Output the (x, y) coordinate of the center of the cell containing the given text.  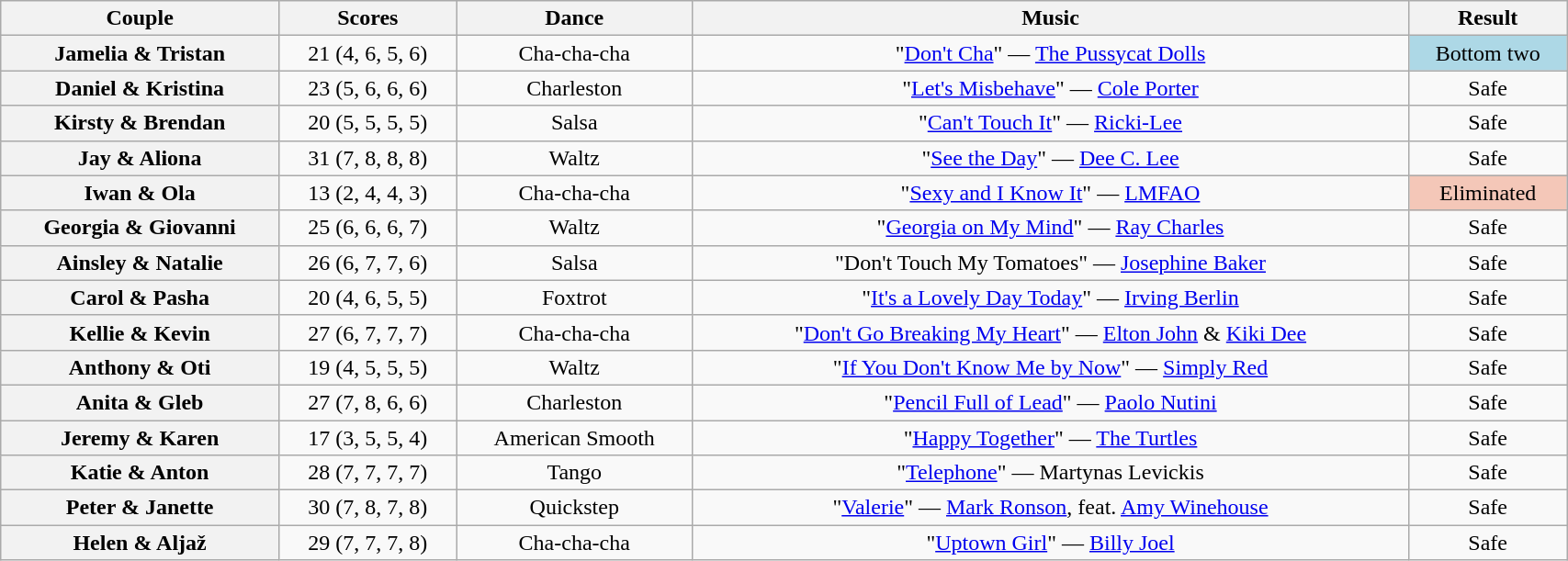
Daniel & Kristina (140, 88)
"If You Don't Know Me by Now" — Simply Red (1051, 367)
Music (1051, 18)
Quickstep (574, 508)
Eliminated (1488, 193)
"It's a Lovely Day Today" — Irving Berlin (1051, 297)
Katie & Anton (140, 473)
30 (7, 8, 7, 8) (367, 508)
Scores (367, 18)
20 (5, 5, 5, 5) (367, 123)
Kellie & Kevin (140, 332)
"Don't Cha" — The Pussycat Dolls (1051, 53)
"Valerie" — Mark Ronson, feat. Amy Winehouse (1051, 508)
Dance (574, 18)
"Don't Touch My Tomatoes" — Josephine Baker (1051, 263)
17 (3, 5, 5, 4) (367, 438)
25 (6, 6, 6, 7) (367, 228)
21 (4, 6, 5, 6) (367, 53)
Bottom two (1488, 53)
"Can't Touch It" — Ricki-Lee (1051, 123)
Georgia & Giovanni (140, 228)
"Don't Go Breaking My Heart" — Elton John & Kiki Dee (1051, 332)
"Georgia on My Mind" — Ray Charles (1051, 228)
Foxtrot (574, 297)
Anthony & Oti (140, 367)
27 (6, 7, 7, 7) (367, 332)
19 (4, 5, 5, 5) (367, 367)
Jeremy & Karen (140, 438)
20 (4, 6, 5, 5) (367, 297)
Helen & Aljaž (140, 543)
Result (1488, 18)
"Sexy and I Know It" — LMFAO (1051, 193)
Carol & Pasha (140, 297)
Jay & Aliona (140, 158)
31 (7, 8, 8, 8) (367, 158)
"Uptown Girl" — Billy Joel (1051, 543)
American Smooth (574, 438)
"See the Day" — Dee C. Lee (1051, 158)
23 (5, 6, 6, 6) (367, 88)
"Pencil Full of Lead" — Paolo Nutini (1051, 402)
Peter & Janette (140, 508)
26 (6, 7, 7, 6) (367, 263)
Kirsty & Brendan (140, 123)
"Telephone" — Martynas Levickis (1051, 473)
Jamelia & Tristan (140, 53)
Tango (574, 473)
"Happy Together" — The Turtles (1051, 438)
28 (7, 7, 7, 7) (367, 473)
Anita & Gleb (140, 402)
"Let's Misbehave" — Cole Porter (1051, 88)
Iwan & Ola (140, 193)
27 (7, 8, 6, 6) (367, 402)
13 (2, 4, 4, 3) (367, 193)
Ainsley & Natalie (140, 263)
Couple (140, 18)
29 (7, 7, 7, 8) (367, 543)
